Find where the given text appears and provide that cell's center as [X, Y] coordinate. 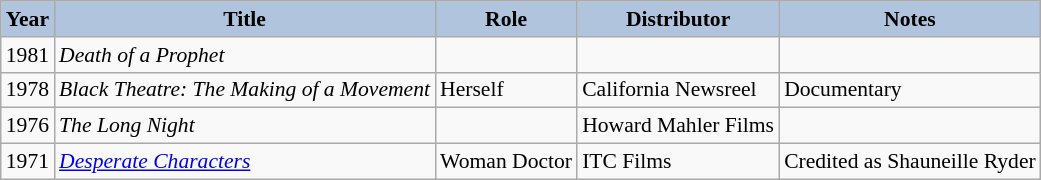
Howard Mahler Films [678, 126]
ITC Films [678, 162]
Notes [910, 19]
The Long Night [244, 126]
Herself [506, 90]
1978 [28, 90]
Desperate Characters [244, 162]
1971 [28, 162]
Year [28, 19]
1981 [28, 55]
Documentary [910, 90]
1976 [28, 126]
California Newsreel [678, 90]
Role [506, 19]
Distributor [678, 19]
Black Theatre: The Making of a Movement [244, 90]
Death of a Prophet [244, 55]
Title [244, 19]
Woman Doctor [506, 162]
Credited as Shauneille Ryder [910, 162]
